Extract the (x, y) coordinate from the center of the cell holding the provided text.  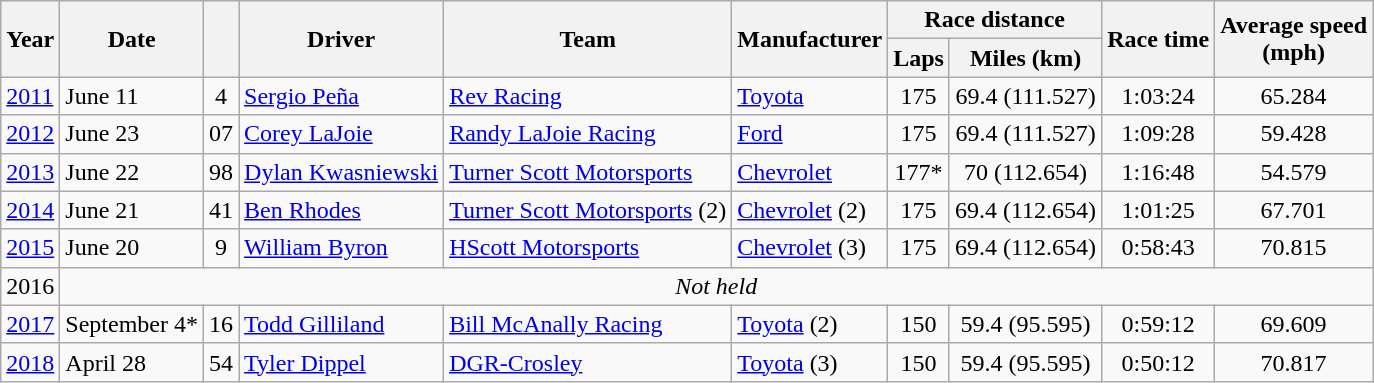
177* (919, 172)
4 (222, 96)
Miles (km) (1025, 58)
Toyota (3) (810, 362)
June 21 (132, 210)
William Byron (342, 248)
Race time (1158, 39)
Randy LaJoie Racing (588, 134)
16 (222, 324)
June 11 (132, 96)
2017 (30, 324)
HScott Motorsports (588, 248)
Chevrolet (2) (810, 210)
April 28 (132, 362)
65.284 (1294, 96)
0:58:43 (1158, 248)
Average speed(mph) (1294, 39)
Year (30, 39)
Toyota (810, 96)
Manufacturer (810, 39)
70.815 (1294, 248)
59.428 (1294, 134)
Driver (342, 39)
0:50:12 (1158, 362)
1:03:24 (1158, 96)
Ben Rhodes (342, 210)
Turner Scott Motorsports (2) (588, 210)
June 22 (132, 172)
Chevrolet (3) (810, 248)
1:09:28 (1158, 134)
DGR-Crosley (588, 362)
Todd Gilliland (342, 324)
2015 (30, 248)
98 (222, 172)
1:01:25 (1158, 210)
Chevrolet (810, 172)
69.609 (1294, 324)
June 23 (132, 134)
2011 (30, 96)
1:16:48 (1158, 172)
September 4* (132, 324)
2018 (30, 362)
Toyota (2) (810, 324)
Laps (919, 58)
Team (588, 39)
41 (222, 210)
Date (132, 39)
54.579 (1294, 172)
9 (222, 248)
Ford (810, 134)
70.817 (1294, 362)
0:59:12 (1158, 324)
Not held (716, 286)
54 (222, 362)
Race distance (995, 20)
Bill McAnally Racing (588, 324)
2012 (30, 134)
Corey LaJoie (342, 134)
Rev Racing (588, 96)
2014 (30, 210)
70 (112.654) (1025, 172)
67.701 (1294, 210)
June 20 (132, 248)
Sergio Peña (342, 96)
07 (222, 134)
2013 (30, 172)
Turner Scott Motorsports (588, 172)
Tyler Dippel (342, 362)
Dylan Kwasniewski (342, 172)
2016 (30, 286)
